Pinpoint the cell where the given text exists, returning its [x, y] midpoint coordinate. 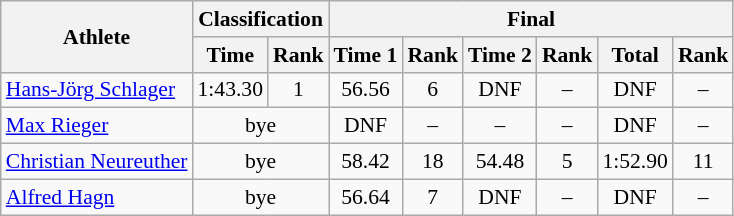
Time 1 [366, 55]
Time [230, 55]
1:52.90 [634, 162]
56.64 [366, 197]
56.56 [366, 90]
6 [432, 90]
Classification [261, 19]
58.42 [366, 162]
11 [704, 162]
1:43.30 [230, 90]
1 [298, 90]
18 [432, 162]
Alfred Hagn [97, 197]
5 [568, 162]
Athlete [97, 36]
Hans-Jörg Schlager [97, 90]
Final [532, 19]
Max Rieger [97, 126]
Total [634, 55]
7 [432, 197]
Christian Neureuther [97, 162]
Time 2 [500, 55]
54.48 [500, 162]
